Scan for the cell matching the given text and deliver its [x, y] coordinate at center. 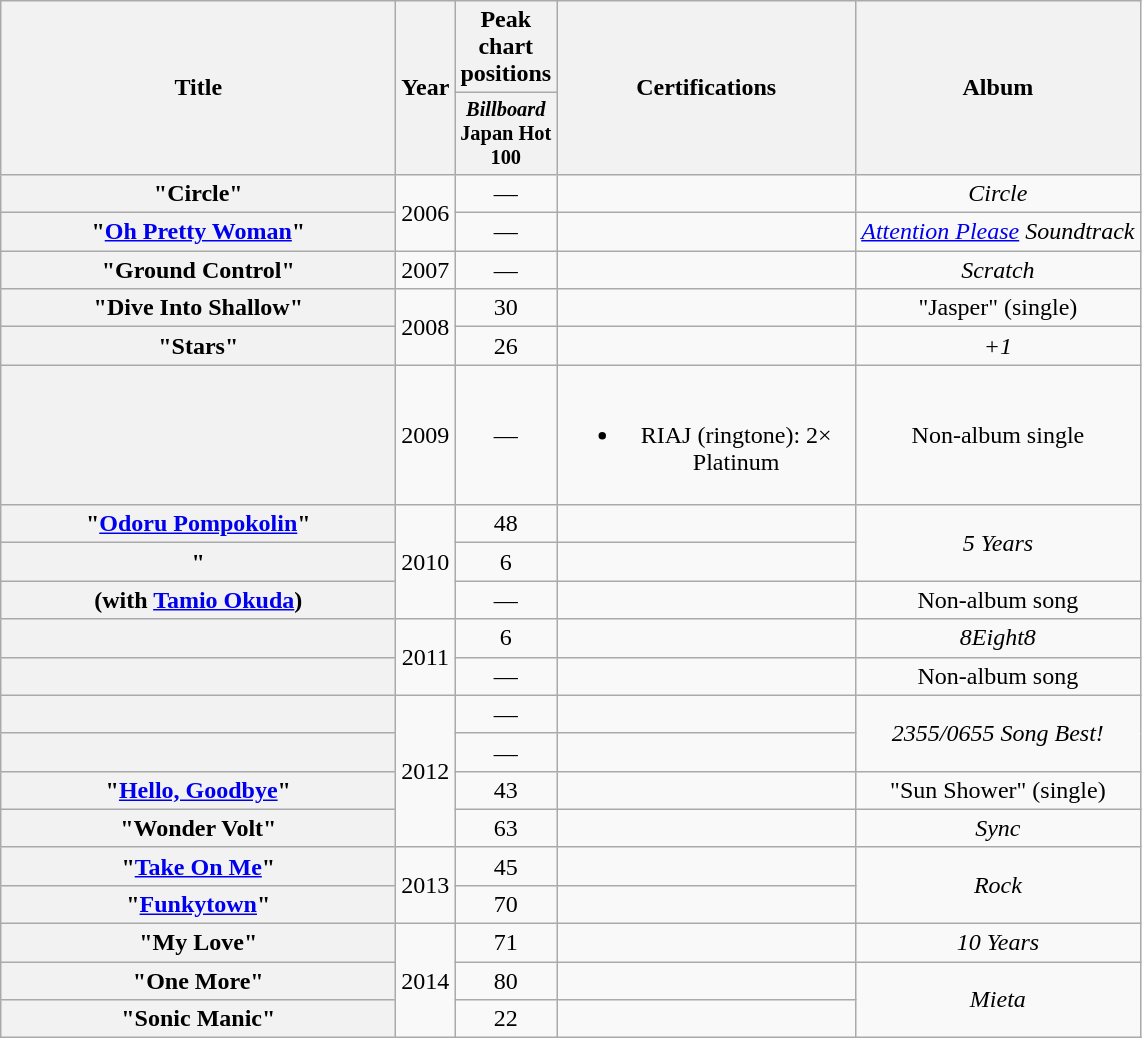
26 [506, 346]
Certifications [706, 88]
Non-album single [998, 435]
Rock [998, 885]
2007 [426, 270]
2355/0655 Song Best! [998, 733]
Billboard Japan Hot 100 [506, 134]
"Hello, Goodbye" [198, 790]
"My Love" [198, 943]
" [198, 562]
"Jasper" (single) [998, 308]
2008 [426, 327]
"Odoru Pompokolin" [198, 524]
2006 [426, 212]
43 [506, 790]
30 [506, 308]
Mieta [998, 1000]
Peak chart positions [506, 47]
2014 [426, 981]
2009 [426, 435]
5 Years [998, 543]
Title [198, 88]
2013 [426, 885]
45 [506, 866]
80 [506, 981]
RIAJ (ringtone): 2× Platinum [706, 435]
70 [506, 904]
71 [506, 943]
"Funkytown" [198, 904]
"Circle" [198, 193]
22 [506, 1019]
10 Years [998, 943]
"Sun Shower" (single) [998, 790]
Album [998, 88]
"One More" [198, 981]
Scratch [998, 270]
2010 [426, 562]
48 [506, 524]
"Sonic Manic" [198, 1019]
"Ground Control" [198, 270]
"Stars" [198, 346]
8Eight8 [998, 638]
(with Tamio Okuda) [198, 600]
+1 [998, 346]
Circle [998, 193]
Attention Please Soundtrack [998, 232]
"Take On Me" [198, 866]
"Oh Pretty Woman" [198, 232]
Year [426, 88]
"Wonder Volt" [198, 828]
2012 [426, 771]
Sync [998, 828]
63 [506, 828]
"Dive Into Shallow" [198, 308]
2011 [426, 657]
